Find where the given text appears and provide that cell's center as [x, y] coordinate. 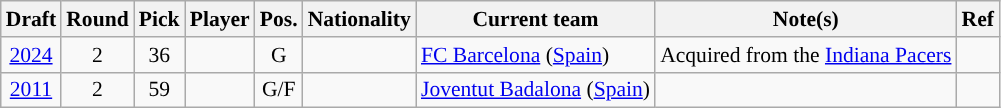
2024 [31, 55]
Nationality [360, 19]
Pick [160, 19]
Acquired from the Indiana Pacers [806, 55]
Ref [978, 19]
G [279, 55]
FC Barcelona (Spain) [536, 55]
36 [160, 55]
Joventut Badalona (Spain) [536, 90]
G/F [279, 90]
Current team [536, 19]
Round [98, 19]
Pos. [279, 19]
2011 [31, 90]
Note(s) [806, 19]
Draft [31, 19]
Player [220, 19]
59 [160, 90]
